Extract the [X, Y] coordinate from the center of the cell holding the provided text.  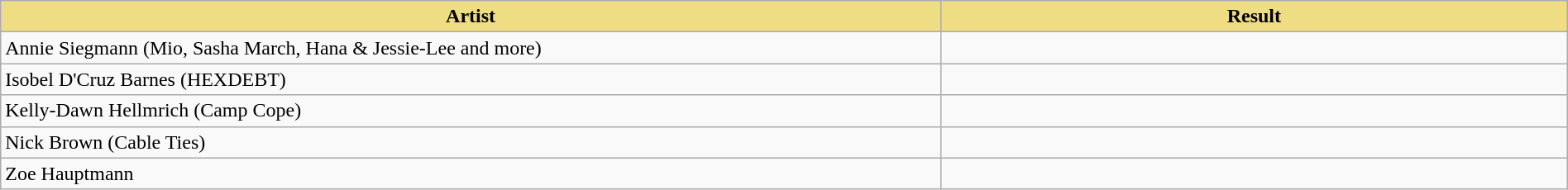
Artist [471, 17]
Annie Siegmann (Mio, Sasha March, Hana & Jessie-Lee and more) [471, 48]
Isobel D'Cruz Barnes (HEXDEBT) [471, 79]
Kelly-Dawn Hellmrich (Camp Cope) [471, 111]
Zoe Hauptmann [471, 173]
Nick Brown (Cable Ties) [471, 142]
Result [1254, 17]
